Provide the (X, Y) coordinate of the cell's center where the given text is located.  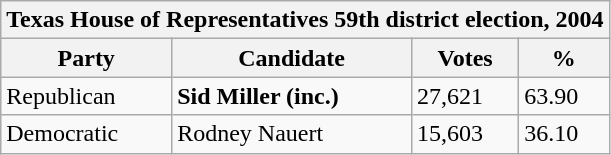
% (564, 58)
63.90 (564, 96)
36.10 (564, 134)
15,603 (466, 134)
27,621 (466, 96)
Candidate (292, 58)
Sid Miller (inc.) (292, 96)
Votes (466, 58)
Party (86, 58)
Democratic (86, 134)
Republican (86, 96)
Texas House of Representatives 59th district election, 2004 (305, 20)
Rodney Nauert (292, 134)
